Scan for the cell matching the given text and deliver its [x, y] coordinate at center. 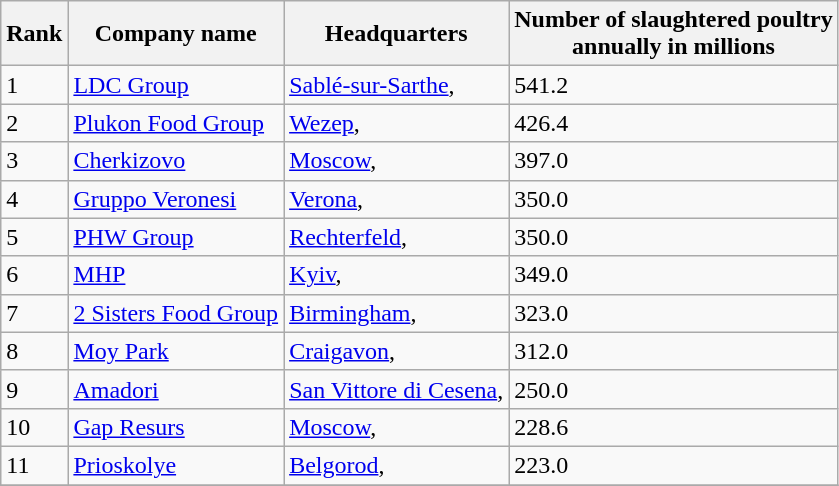
Prioskolye [176, 465]
PHW Group [176, 237]
6 [34, 275]
228.6 [674, 427]
Plukon Food Group [176, 123]
Moy Park [176, 351]
Kyiv, [396, 275]
Birmingham, [396, 313]
1 [34, 85]
7 [34, 313]
2 Sisters Food Group [176, 313]
Number of slaughtered poultryannually in millions [674, 34]
Sablé-sur-Sarthe, [396, 85]
11 [34, 465]
Amadori [176, 389]
541.2 [674, 85]
MHP [176, 275]
3 [34, 161]
Rechterfeld, [396, 237]
426.4 [674, 123]
Craigavon, [396, 351]
Wezep, [396, 123]
Rank [34, 34]
Company name [176, 34]
Gap Resurs [176, 427]
9 [34, 389]
2 [34, 123]
Cherkizovo [176, 161]
Belgorod, [396, 465]
10 [34, 427]
Headquarters [396, 34]
4 [34, 199]
323.0 [674, 313]
Verona, [396, 199]
LDC Group [176, 85]
8 [34, 351]
San Vittore di Cesena, [396, 389]
397.0 [674, 161]
5 [34, 237]
312.0 [674, 351]
250.0 [674, 389]
223.0 [674, 465]
Gruppo Veronesi [176, 199]
349.0 [674, 275]
